Find where the given text appears and provide that cell's center as [X, Y] coordinate. 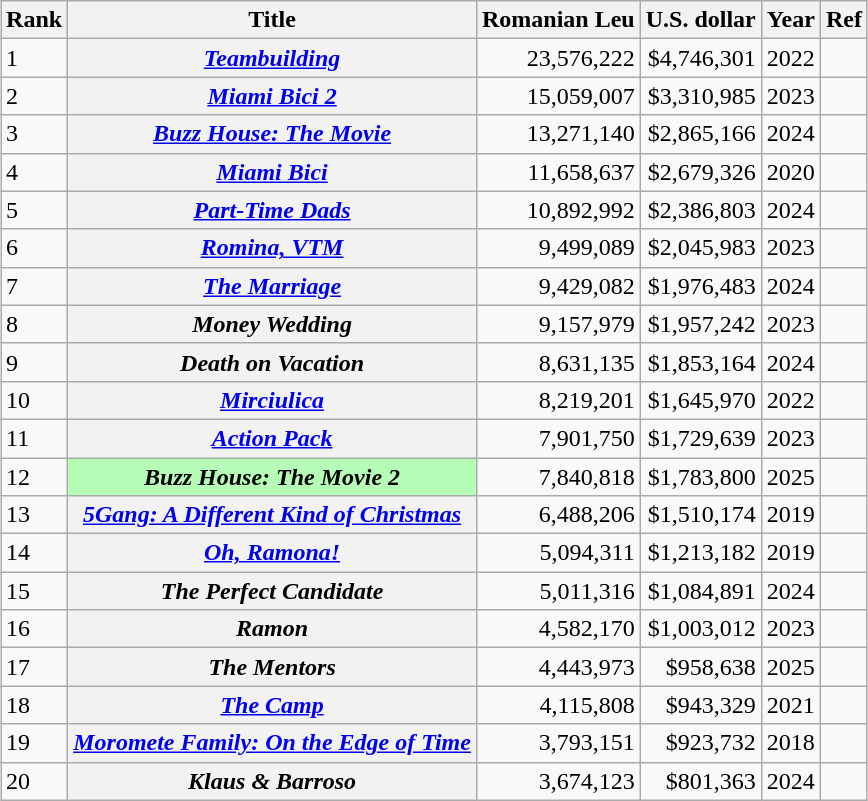
$2,045,983 [700, 248]
$1,003,012 [700, 629]
3,674,123 [558, 781]
Title [272, 20]
$1,957,242 [700, 324]
Romanian Leu [558, 20]
Miami Bici [272, 172]
Ramon [272, 629]
Buzz House: The Movie 2 [272, 477]
$2,865,166 [700, 134]
Teambuilding [272, 58]
13,271,140 [558, 134]
3,793,151 [558, 743]
6,488,206 [558, 515]
11,658,637 [558, 172]
7,901,750 [558, 438]
Rank [34, 20]
The Marriage [272, 286]
The Mentors [272, 667]
Death on Vacation [272, 362]
5,094,311 [558, 553]
Romina, VTM [272, 248]
14 [34, 553]
1 [34, 58]
2020 [790, 172]
4,115,808 [558, 705]
$1,976,483 [700, 286]
11 [34, 438]
$923,732 [700, 743]
$3,310,985 [700, 96]
8,631,135 [558, 362]
8 [34, 324]
5,011,316 [558, 591]
4,443,973 [558, 667]
$1,853,164 [700, 362]
7,840,818 [558, 477]
$1,213,182 [700, 553]
$1,729,639 [700, 438]
19 [34, 743]
9,499,089 [558, 248]
10 [34, 400]
9,429,082 [558, 286]
6 [34, 248]
10,892,992 [558, 210]
2 [34, 96]
$801,363 [700, 781]
$1,510,174 [700, 515]
23,576,222 [558, 58]
Moromete Family: On the Edge of Time [272, 743]
Year [790, 20]
5 [34, 210]
16 [34, 629]
U.S. dollar [700, 20]
13 [34, 515]
Klaus & Barroso [272, 781]
Miami Bici 2 [272, 96]
Oh, Ramona! [272, 553]
Action Pack [272, 438]
Part-Time Dads [272, 210]
The Perfect Candidate [272, 591]
15 [34, 591]
12 [34, 477]
18 [34, 705]
2021 [790, 705]
5Gang: A Different Kind of Christmas [272, 515]
20 [34, 781]
9 [34, 362]
Buzz House: The Movie [272, 134]
$943,329 [700, 705]
4,582,170 [558, 629]
$2,679,326 [700, 172]
4 [34, 172]
8,219,201 [558, 400]
$958,638 [700, 667]
Money Wedding [272, 324]
The Camp [272, 705]
$1,645,970 [700, 400]
$2,386,803 [700, 210]
9,157,979 [558, 324]
$4,746,301 [700, 58]
3 [34, 134]
$1,084,891 [700, 591]
17 [34, 667]
$1,783,800 [700, 477]
15,059,007 [558, 96]
2018 [790, 743]
7 [34, 286]
Mirciulica [272, 400]
Ref [844, 20]
